Detect which cell encompasses the target text, then output its (X, Y) center coordinate. 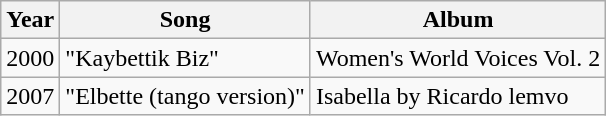
2007 (30, 96)
Year (30, 20)
2000 (30, 58)
"Kaybettik Biz" (186, 58)
Women's World Voices Vol. 2 (458, 58)
"Elbette (tango version)" (186, 96)
Isabella by Ricardo lemvo (458, 96)
Song (186, 20)
Album (458, 20)
